Locate the cell with the specified text and output its (X, Y) center coordinate. 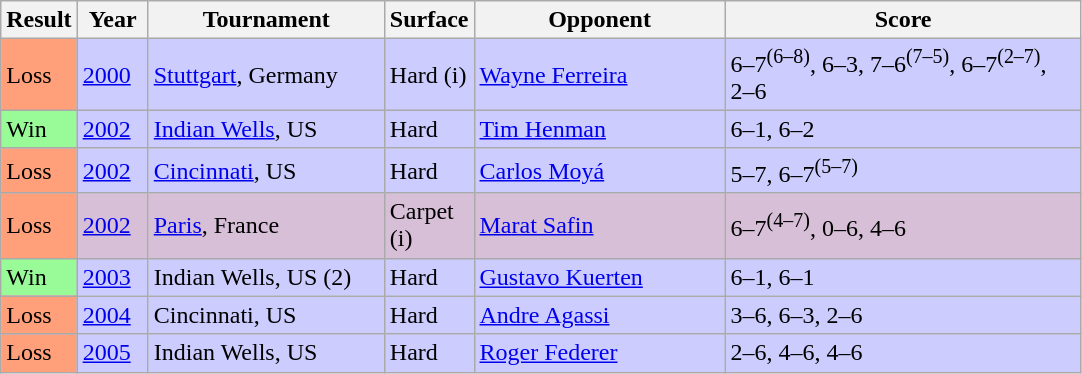
3–6, 6–3, 2–6 (903, 315)
2005 (112, 353)
Gustavo Kuerten (600, 277)
Year (112, 20)
2004 (112, 315)
Andre Agassi (600, 315)
Surface (429, 20)
Carlos Moyá (600, 170)
2000 (112, 75)
Tim Henman (600, 129)
6–1, 6–1 (903, 277)
Stuttgart, Germany (266, 75)
2003 (112, 277)
Wayne Ferreira (600, 75)
6–7(6–8), 6–3, 7–6(7–5), 6–7(2–7), 2–6 (903, 75)
Indian Wells, US (2) (266, 277)
Hard (i) (429, 75)
Opponent (600, 20)
Carpet (i) (429, 226)
Result (39, 20)
Score (903, 20)
5–7, 6–7(5–7) (903, 170)
Roger Federer (600, 353)
2–6, 4–6, 4–6 (903, 353)
6–7(4–7), 0–6, 4–6 (903, 226)
Paris, France (266, 226)
Marat Safin (600, 226)
Tournament (266, 20)
6–1, 6–2 (903, 129)
